From the cell containing the given text, extract its center point as [x, y] coordinate. 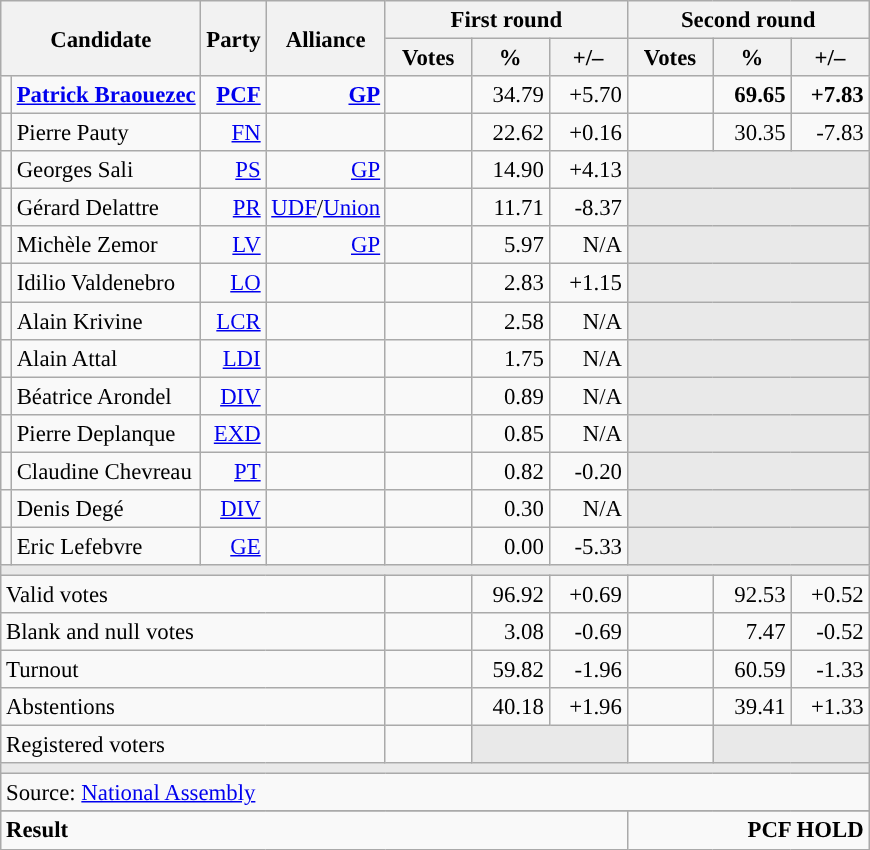
59.82 [510, 670]
-0.20 [588, 471]
Alain Attal [106, 358]
Abstentions [194, 707]
LDI [234, 358]
2.83 [510, 283]
+0.69 [588, 594]
Result [314, 831]
0.85 [510, 433]
92.53 [752, 594]
PS [234, 170]
22.62 [510, 133]
Turnout [194, 670]
PT [234, 471]
-7.83 [830, 133]
-0.52 [830, 632]
Alain Krivine [106, 321]
-1.96 [588, 670]
-5.33 [588, 546]
11.71 [510, 208]
-0.69 [588, 632]
60.59 [752, 670]
0.00 [510, 546]
-8.37 [588, 208]
Eric Lefebvre [106, 546]
+4.13 [588, 170]
Alliance [326, 38]
Patrick Braouezec [106, 95]
39.41 [752, 707]
GE [234, 546]
Party [234, 38]
Second round [748, 20]
Béatrice Arondel [106, 396]
Idilio Valdenebro [106, 283]
2.58 [510, 321]
FN [234, 133]
5.97 [510, 245]
-1.33 [830, 670]
0.30 [510, 509]
Candidate [101, 38]
Denis Degé [106, 509]
LV [234, 245]
69.65 [752, 95]
PCF HOLD [748, 831]
3.08 [510, 632]
96.92 [510, 594]
+7.83 [830, 95]
14.90 [510, 170]
PCF [234, 95]
Valid votes [194, 594]
LCR [234, 321]
Claudine Chevreau [106, 471]
34.79 [510, 95]
+5.70 [588, 95]
+0.52 [830, 594]
Pierre Pauty [106, 133]
EXD [234, 433]
Source: National Assembly [435, 793]
7.47 [752, 632]
0.82 [510, 471]
Blank and null votes [194, 632]
PR [234, 208]
40.18 [510, 707]
Georges Sali [106, 170]
1.75 [510, 358]
Gérard Delattre [106, 208]
0.89 [510, 396]
Pierre Deplanque [106, 433]
UDF/Union [326, 208]
Michèle Zemor [106, 245]
Registered voters [194, 745]
+1.96 [588, 707]
First round [506, 20]
+0.16 [588, 133]
LO [234, 283]
30.35 [752, 133]
+1.15 [588, 283]
+1.33 [830, 707]
